Capture the cell that displays the provided text and extract its (x, y) central coordinate. 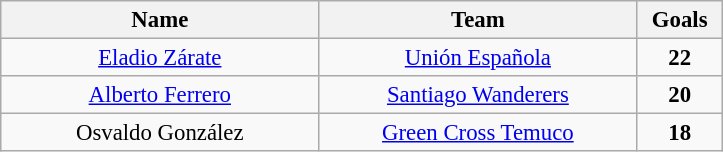
Alberto Ferrero (160, 95)
Santiago Wanderers (478, 95)
18 (680, 133)
Name (160, 20)
Unión Española (478, 58)
20 (680, 95)
Goals (680, 20)
Green Cross Temuco (478, 133)
22 (680, 58)
Osvaldo González (160, 133)
Eladio Zárate (160, 58)
Team (478, 20)
